Return the (x, y) coordinate for the center point of the cell that contains the specified text.  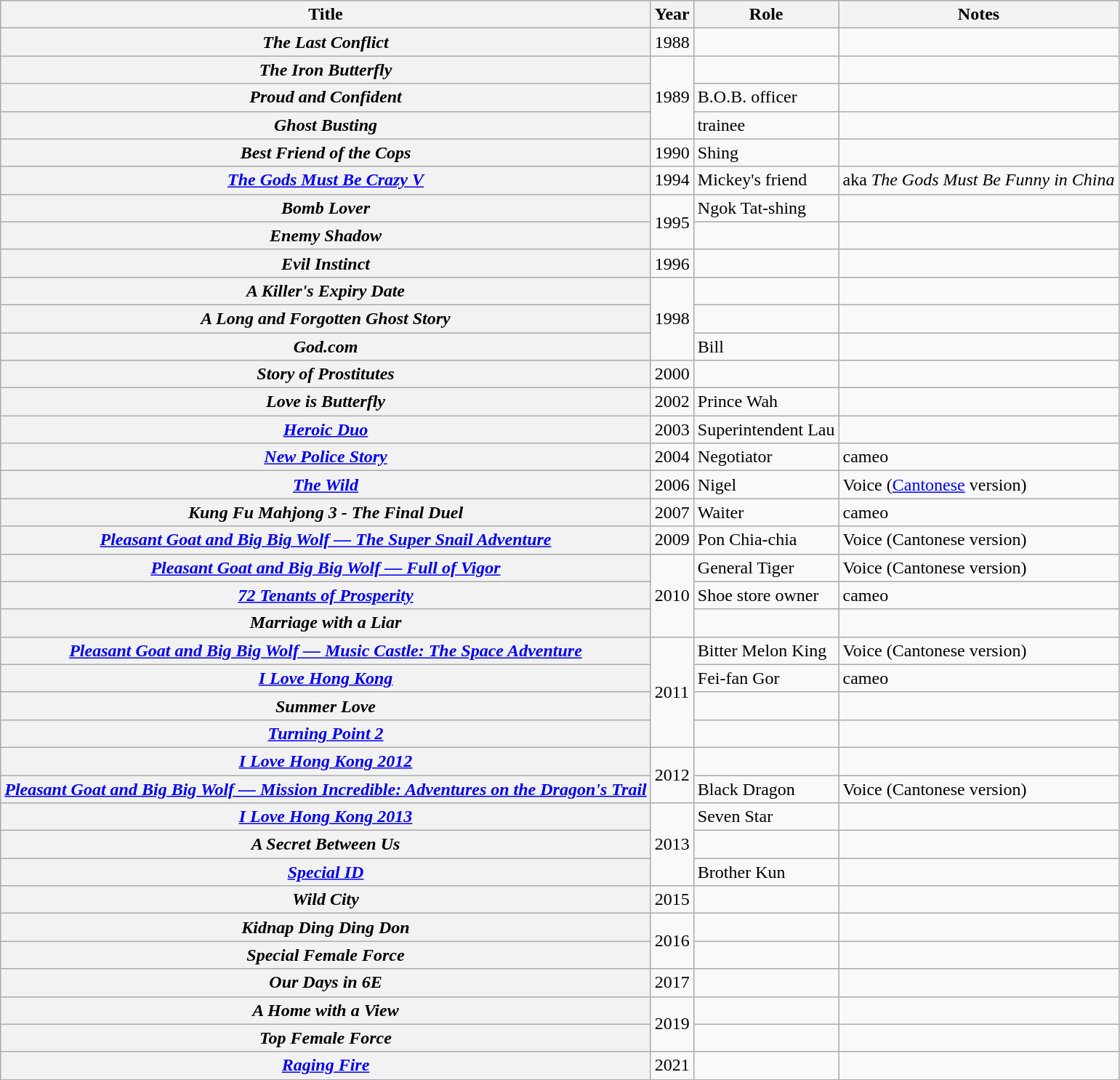
Seven Star (766, 817)
2007 (672, 512)
Black Dragon (766, 789)
Proud and Confident (326, 97)
Pleasant Goat and Big Big Wolf — Music Castle: The Space Adventure (326, 650)
1996 (672, 263)
2010 (672, 595)
2019 (672, 1024)
I Love Hong Kong 2012 (326, 761)
Bitter Melon King (766, 650)
Ghost Busting (326, 125)
A Secret Between Us (326, 845)
2015 (672, 900)
Heroic Duo (326, 430)
Prince Wah (766, 402)
Shoe store owner (766, 595)
Fei-fan Gor (766, 678)
Year (672, 15)
Mickey's friend (766, 180)
New Police Story (326, 457)
Shing (766, 153)
The Iron Butterfly (326, 70)
2011 (672, 692)
Kidnap Ding Ding Don (326, 927)
1998 (672, 318)
B.O.B. officer (766, 97)
1990 (672, 153)
2016 (672, 941)
General Tiger (766, 568)
Story of Prostitutes (326, 374)
Pleasant Goat and Big Big Wolf — Mission Incredible: Adventures on the Dragon's Trail (326, 789)
Bomb Lover (326, 208)
Negotiator (766, 457)
I Love Hong Kong 2013 (326, 817)
The Gods Must Be Crazy V (326, 180)
1989 (672, 97)
Summer Love (326, 706)
A Killer's Expiry Date (326, 291)
Role (766, 15)
Nigel (766, 485)
2021 (672, 1065)
Title (326, 15)
Notes (978, 15)
Marriage with a Liar (326, 623)
2012 (672, 775)
A Long and Forgotten Ghost Story (326, 318)
72 Tenants of Prosperity (326, 595)
The Last Conflict (326, 42)
1988 (672, 42)
2013 (672, 845)
2002 (672, 402)
Love is Butterfly (326, 402)
Our Days in 6E (326, 983)
Top Female Force (326, 1038)
Turning Point 2 (326, 733)
The Wild (326, 485)
Brother Kun (766, 872)
Best Friend of the Cops (326, 153)
1995 (672, 222)
Wild City (326, 900)
2017 (672, 983)
trainee (766, 125)
2000 (672, 374)
Bill (766, 347)
2009 (672, 540)
A Home with a View (326, 1010)
Evil Instinct (326, 263)
Special Female Force (326, 955)
2004 (672, 457)
Waiter (766, 512)
I Love Hong Kong (326, 678)
Raging Fire (326, 1065)
Special ID (326, 872)
Ngok Tat-shing (766, 208)
2006 (672, 485)
Pleasant Goat and Big Big Wolf — Full of Vigor (326, 568)
Pleasant Goat and Big Big Wolf — The Super Snail Adventure (326, 540)
God.com (326, 347)
2003 (672, 430)
1994 (672, 180)
Kung Fu Mahjong 3 - The Final Duel (326, 512)
Enemy Shadow (326, 235)
Pon Chia-chia (766, 540)
aka The Gods Must Be Funny in China (978, 180)
Superintendent Lau (766, 430)
